Extract the [X, Y] coordinate from the center of the cell holding the provided text.  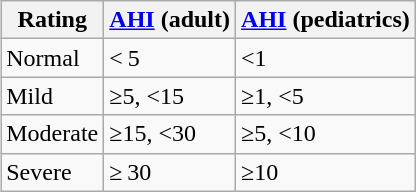
Moderate [52, 134]
AHI (adult) [170, 20]
Mild [52, 96]
≥ 30 [170, 172]
Normal [52, 58]
≥15, <30 [170, 134]
Severe [52, 172]
Rating [52, 20]
≥10 [326, 172]
≥5, <10 [326, 134]
≥1, <5 [326, 96]
≥5, <15 [170, 96]
<1 [326, 58]
< 5 [170, 58]
AHI (pediatrics) [326, 20]
